Identify which cell holds the provided text, then report its (x, y) central coordinate. 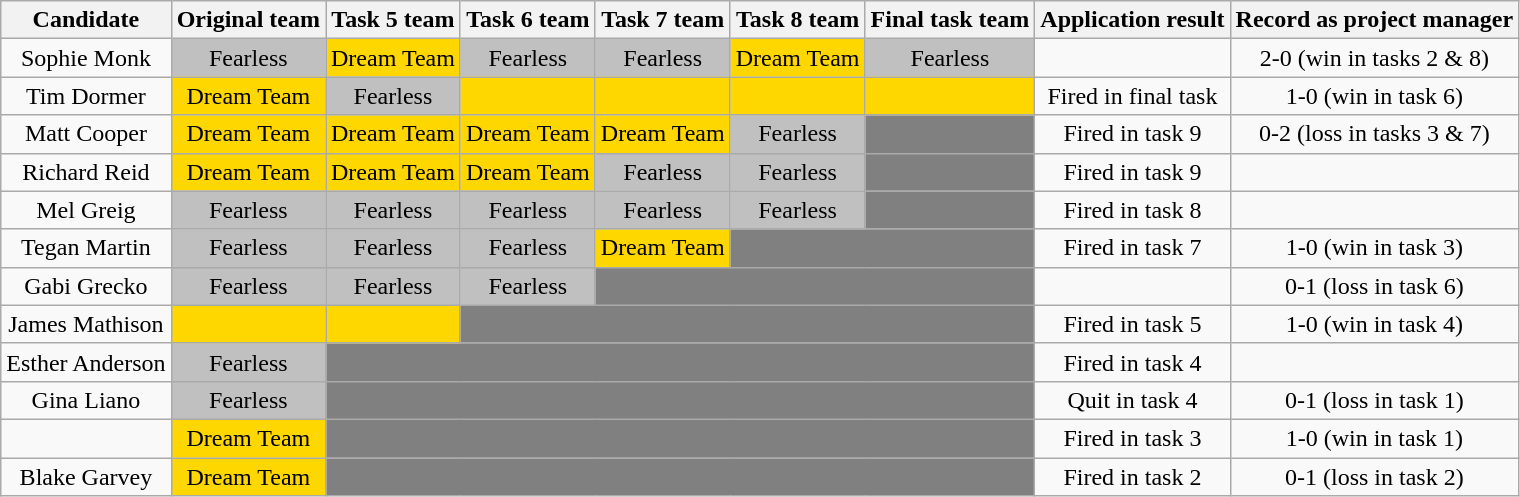
1-0 (win in task 4) (1374, 324)
0-1 (loss in task 2) (1374, 477)
Application result (1132, 20)
Mel Greig (86, 210)
James Mathison (86, 324)
1-0 (win in task 6) (1374, 96)
Tegan Martin (86, 248)
Tim Dormer (86, 96)
Final task team (950, 20)
Fired in task 5 (1132, 324)
Fired in task 3 (1132, 438)
Fired in task 4 (1132, 362)
Sophie Monk (86, 58)
Fired in task 8 (1132, 210)
0-1 (loss in task 1) (1374, 400)
1-0 (win in task 1) (1374, 438)
Record as project manager (1374, 20)
Task 6 team (528, 20)
Fired in final task (1132, 96)
Richard Reid (86, 172)
Matt Cooper (86, 134)
Task 8 team (798, 20)
Candidate (86, 20)
Task 7 team (662, 20)
Original team (248, 20)
Task 5 team (394, 20)
Fired in task 2 (1132, 477)
Gabi Grecko (86, 286)
2-0 (win in tasks 2 & 8) (1374, 58)
Quit in task 4 (1132, 400)
Blake Garvey (86, 477)
Esther Anderson (86, 362)
0-1 (loss in task 6) (1374, 286)
1-0 (win in task 3) (1374, 248)
Fired in task 7 (1132, 248)
Gina Liano (86, 400)
0-2 (loss in tasks 3 & 7) (1374, 134)
